Pinpoint the cell where the given text exists, returning its [x, y] midpoint coordinate. 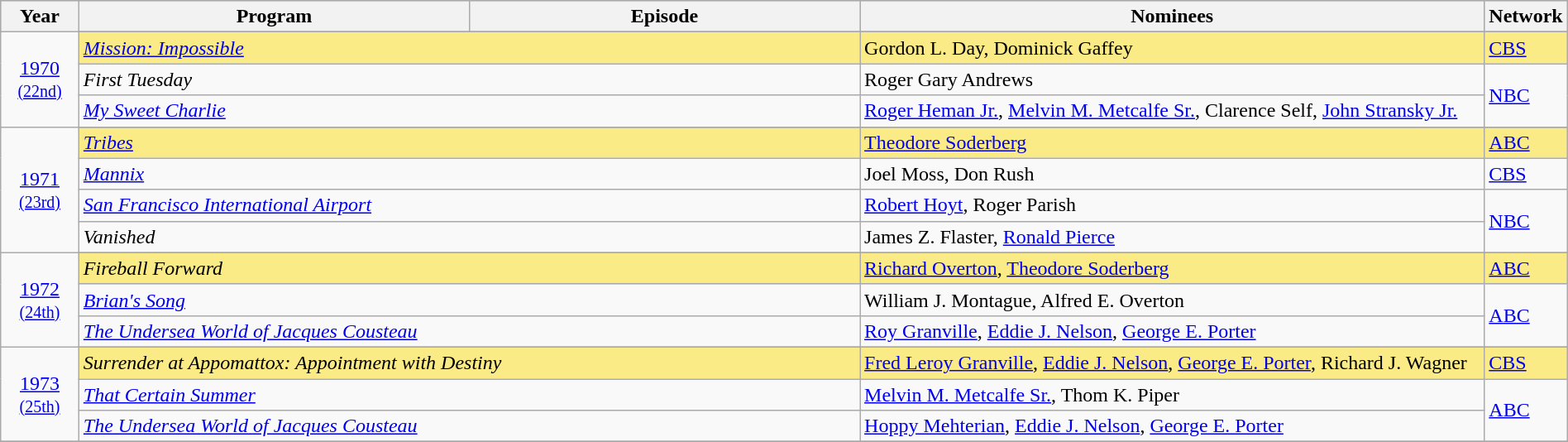
Joel Moss, Don Rush [1173, 174]
Year [40, 17]
Hoppy Mehterian, Eddie J. Nelson, George E. Porter [1173, 426]
Gordon L. Day, Dominick Gaffey [1173, 48]
Mission: Impossible [469, 48]
Fireball Forward [469, 268]
1970(22nd) [40, 79]
Vanished [469, 237]
Brian's Song [469, 300]
Mannix [469, 174]
That Certain Summer [469, 395]
Melvin M. Metcalfe Sr., Thom K. Piper [1173, 395]
James Z. Flaster, Ronald Pierce [1173, 237]
Tribes [469, 142]
Network [1526, 17]
First Tuesday [469, 79]
My Sweet Charlie [469, 111]
Episode [664, 17]
San Francisco International Airport [469, 205]
Nominees [1173, 17]
Surrender at Appomattox: Appointment with Destiny [469, 363]
1973(25th) [40, 394]
Theodore Soderberg [1173, 142]
Richard Overton, Theodore Soderberg [1173, 268]
Robert Hoyt, Roger Parish [1173, 205]
1972(24th) [40, 300]
Fred Leroy Granville, Eddie J. Nelson, George E. Porter, Richard J. Wagner [1173, 363]
Roy Granville, Eddie J. Nelson, George E. Porter [1173, 331]
William J. Montague, Alfred E. Overton [1173, 300]
Program [274, 17]
Roger Heman Jr., Melvin M. Metcalfe Sr., Clarence Self, John Stransky Jr. [1173, 111]
Roger Gary Andrews [1173, 79]
1971(23rd) [40, 190]
